Scan for the cell matching the given text and deliver its [x, y] coordinate at center. 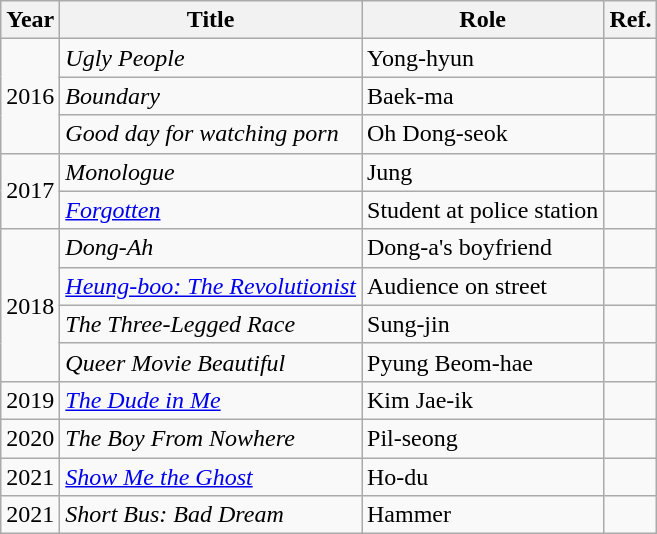
Heung-boo: The Revolutionist [211, 286]
Show Me the Ghost [211, 477]
Dong-Ah [211, 248]
Role [483, 20]
Yong-hyun [483, 58]
Title [211, 20]
2018 [30, 305]
Monologue [211, 172]
Ref. [630, 20]
2017 [30, 191]
2020 [30, 438]
2019 [30, 400]
Queer Movie Beautiful [211, 362]
Good day for watching porn [211, 134]
Dong-a's boyfriend [483, 248]
The Dude in Me [211, 400]
Ugly People [211, 58]
Pyung Beom-hae [483, 362]
Sung-jin [483, 324]
The Boy From Nowhere [211, 438]
Oh Dong-seok [483, 134]
Forgotten [211, 210]
Year [30, 20]
Jung [483, 172]
Student at police station [483, 210]
Hammer [483, 515]
Boundary [211, 96]
2016 [30, 96]
Short Bus: Bad Dream [211, 515]
Baek-ma [483, 96]
Kim Jae-ik [483, 400]
The Three-Legged Race [211, 324]
Pil-seong [483, 438]
Ho-du [483, 477]
Audience on street [483, 286]
